Output the (X, Y) coordinate of the center of the cell containing the given text.  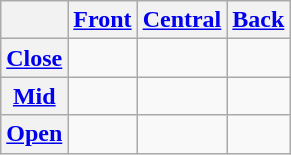
Close (34, 58)
Mid (34, 96)
Central (182, 20)
Front (102, 20)
Back (258, 20)
Open (34, 134)
